Return the [X, Y] coordinate for the center point of the cell that contains the specified text.  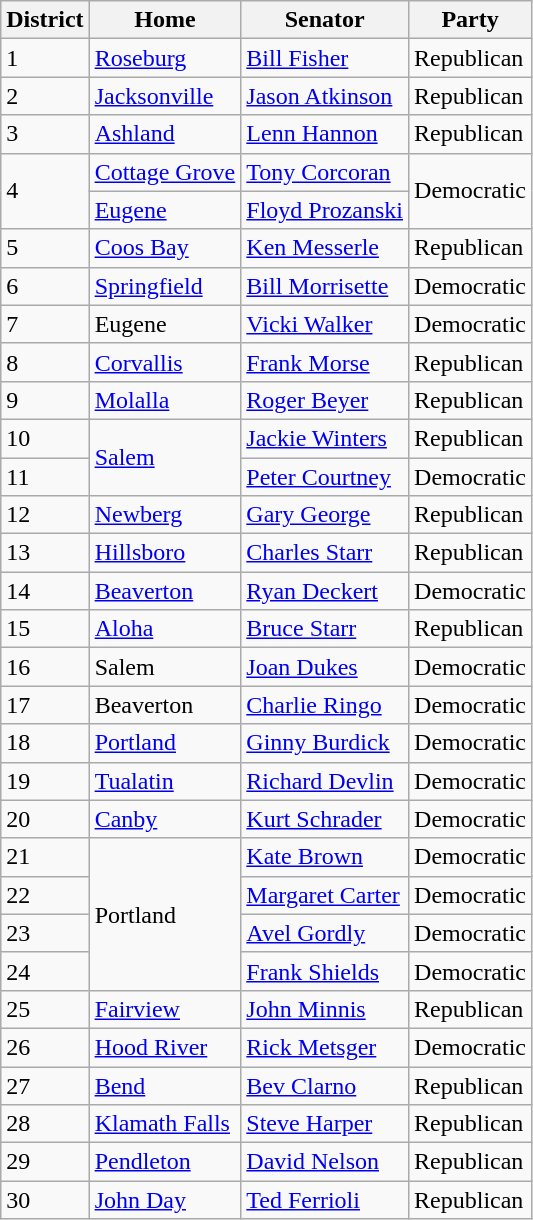
18 [45, 743]
Gary George [325, 515]
Springfield [165, 286]
9 [45, 400]
Coos Bay [165, 248]
Ken Messerle [325, 248]
Klamath Falls [165, 1124]
Bill Morrisette [325, 286]
26 [45, 1047]
Cottage Grove [165, 172]
John Day [165, 1200]
10 [45, 438]
1 [45, 58]
Tony Corcoran [325, 172]
Fairview [165, 1009]
Molalla [165, 400]
District [45, 20]
Kate Brown [325, 857]
8 [45, 362]
20 [45, 819]
Corvallis [165, 362]
Bev Clarno [325, 1085]
6 [45, 286]
Home [165, 20]
Kurt Schrader [325, 819]
Lenn Hannon [325, 134]
Hood River [165, 1047]
13 [45, 553]
12 [45, 515]
Steve Harper [325, 1124]
Roseburg [165, 58]
John Minnis [325, 1009]
24 [45, 971]
Frank Shields [325, 971]
Floyd Prozanski [325, 210]
30 [45, 1200]
4 [45, 191]
Newberg [165, 515]
21 [45, 857]
19 [45, 781]
5 [45, 248]
Joan Dukes [325, 667]
Ginny Burdick [325, 743]
22 [45, 895]
Roger Beyer [325, 400]
Avel Gordly [325, 933]
Vicki Walker [325, 324]
11 [45, 477]
Peter Courtney [325, 477]
Ryan Deckert [325, 591]
Charlie Ringo [325, 705]
17 [45, 705]
Richard Devlin [325, 781]
Aloha [165, 629]
Jacksonville [165, 96]
27 [45, 1085]
Ashland [165, 134]
14 [45, 591]
29 [45, 1162]
23 [45, 933]
3 [45, 134]
Canby [165, 819]
Senator [325, 20]
Frank Morse [325, 362]
Jackie Winters [325, 438]
Charles Starr [325, 553]
Bruce Starr [325, 629]
Tualatin [165, 781]
16 [45, 667]
Hillsboro [165, 553]
Rick Metsger [325, 1047]
15 [45, 629]
Bend [165, 1085]
2 [45, 96]
Pendleton [165, 1162]
Bill Fisher [325, 58]
7 [45, 324]
Margaret Carter [325, 895]
Ted Ferrioli [325, 1200]
David Nelson [325, 1162]
28 [45, 1124]
25 [45, 1009]
Jason Atkinson [325, 96]
Party [470, 20]
